Search for the cell housing the specified text and yield its [x, y] center coordinate. 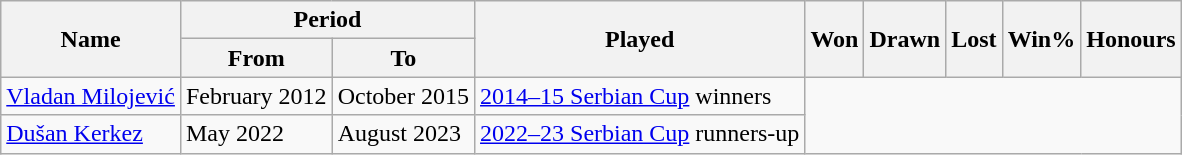
From [256, 58]
Drawn [905, 39]
Played [640, 39]
2022–23 Serbian Cup runners-up [640, 134]
Win% [1042, 39]
To [403, 58]
May 2022 [256, 134]
Dušan Kerkez [91, 134]
Honours [1131, 39]
Won [834, 39]
February 2012 [256, 96]
Lost [974, 39]
October 2015 [403, 96]
Vladan Milojević [91, 96]
Name [91, 39]
Period [327, 20]
2014–15 Serbian Cup winners [640, 96]
August 2023 [403, 134]
